Determine the [X, Y] coordinate at the center of the cell enclosing the given text.  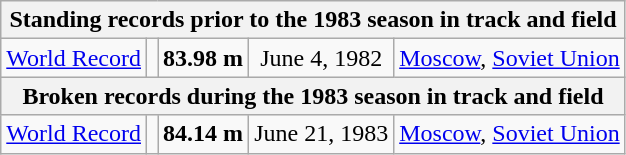
Standing records prior to the 1983 season in track and field [313, 20]
June 21, 1983 [322, 134]
June 4, 1982 [322, 58]
83.98 m [204, 58]
Broken records during the 1983 season in track and field [313, 96]
84.14 m [204, 134]
